Output the [x, y] coordinate of the center of the cell containing the given text.  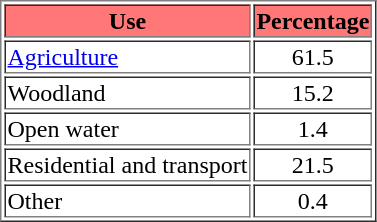
Use [127, 20]
21.5 [312, 164]
0.4 [312, 200]
Woodland [127, 92]
Percentage [312, 20]
15.2 [312, 92]
61.5 [312, 56]
Agriculture [127, 56]
1.4 [312, 128]
Residential and transport [127, 164]
Open water [127, 128]
Other [127, 200]
